Scan for the cell matching the given text and deliver its (x, y) coordinate at center. 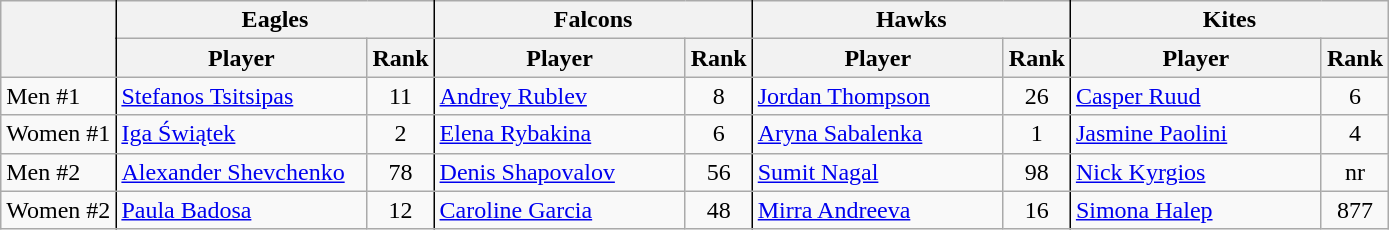
12 (400, 210)
16 (1036, 210)
Alexander Shevchenko (242, 172)
Caroline Garcia (560, 210)
56 (718, 172)
Simona Halep (1196, 210)
Men #2 (58, 172)
Aryna Sabalenka (878, 134)
4 (1354, 134)
Mirra Andreeva (878, 210)
Men #1 (58, 96)
78 (400, 172)
26 (1036, 96)
Women #1 (58, 134)
48 (718, 210)
Stefanos Tsitsipas (242, 96)
Jasmine Paolini (1196, 134)
nr (1354, 172)
Jordan Thompson (878, 96)
Nick Kyrgios (1196, 172)
Denis Shapovalov (560, 172)
Women #2 (58, 210)
Paula Badosa (242, 210)
Elena Rybakina (560, 134)
1 (1036, 134)
8 (718, 96)
Casper Ruud (1196, 96)
Sumit Nagal (878, 172)
Iga Świątek (242, 134)
2 (400, 134)
Kites (1229, 20)
Hawks (911, 20)
98 (1036, 172)
Eagles (275, 20)
Andrey Rublev (560, 96)
877 (1354, 210)
Falcons (593, 20)
11 (400, 96)
